Return the (x, y) coordinate for the center point of the cell that contains the specified text.  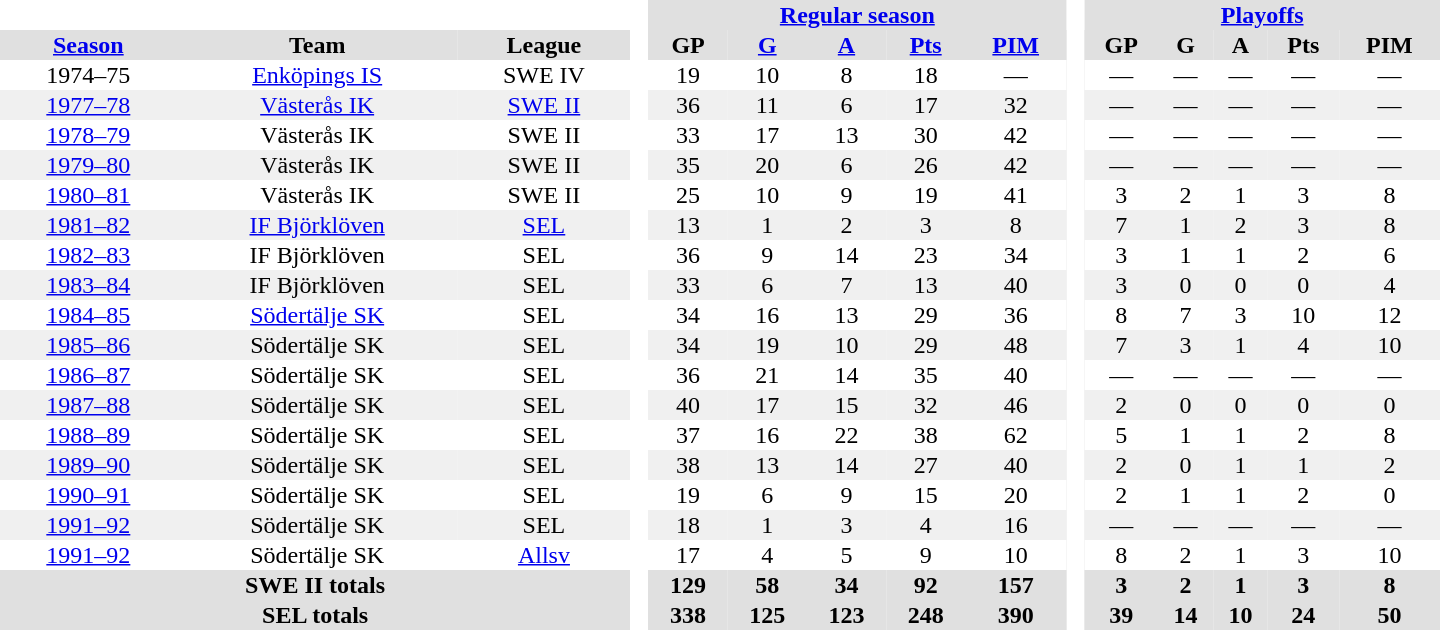
Season (88, 45)
1980–81 (88, 195)
1990–91 (88, 495)
26 (926, 165)
24 (1304, 615)
248 (926, 615)
22 (846, 435)
11 (768, 105)
338 (688, 615)
SEL totals (315, 615)
1987–88 (88, 405)
Enköpings IS (318, 75)
30 (926, 135)
39 (1121, 615)
23 (926, 255)
125 (768, 615)
Regular season (857, 15)
48 (1016, 345)
41 (1016, 195)
25 (688, 195)
46 (1016, 405)
157 (1016, 585)
21 (768, 375)
1985–86 (88, 345)
1982–83 (88, 255)
129 (688, 585)
League (544, 45)
1979–80 (88, 165)
92 (926, 585)
1989–90 (88, 465)
1984–85 (88, 315)
62 (1016, 435)
37 (688, 435)
1981–82 (88, 225)
12 (1390, 315)
Allsv (544, 555)
Playoffs (1262, 15)
1988–89 (88, 435)
SWE IV (544, 75)
Team (318, 45)
1986–87 (88, 375)
50 (1390, 615)
123 (846, 615)
1983–84 (88, 285)
SWE II totals (315, 585)
1977–78 (88, 105)
58 (768, 585)
390 (1016, 615)
27 (926, 465)
1974–75 (88, 75)
1978–79 (88, 135)
